Scan for the cell matching the given text and deliver its [x, y] coordinate at center. 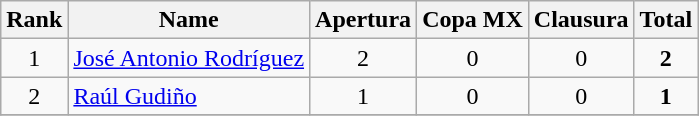
Raúl Gudiño [189, 96]
Copa MX [473, 20]
Rank [34, 20]
Apertura [364, 20]
José Antonio Rodríguez [189, 58]
Clausura [581, 20]
Total [666, 20]
Name [189, 20]
